Provide the [X, Y] coordinate of the cell's center where the given text is located.  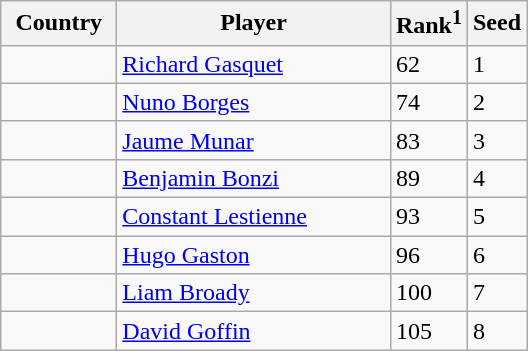
8 [496, 331]
Hugo Gaston [254, 255]
David Goffin [254, 331]
96 [428, 255]
2 [496, 102]
Constant Lestienne [254, 217]
Jaume Munar [254, 140]
Benjamin Bonzi [254, 178]
Nuno Borges [254, 102]
62 [428, 64]
1 [496, 64]
105 [428, 331]
Rank1 [428, 24]
100 [428, 293]
4 [496, 178]
3 [496, 140]
5 [496, 217]
74 [428, 102]
Liam Broady [254, 293]
Country [59, 24]
Seed [496, 24]
6 [496, 255]
Player [254, 24]
93 [428, 217]
7 [496, 293]
83 [428, 140]
89 [428, 178]
Richard Gasquet [254, 64]
